Provide the (X, Y) coordinate of the cell's center where the given text is located.  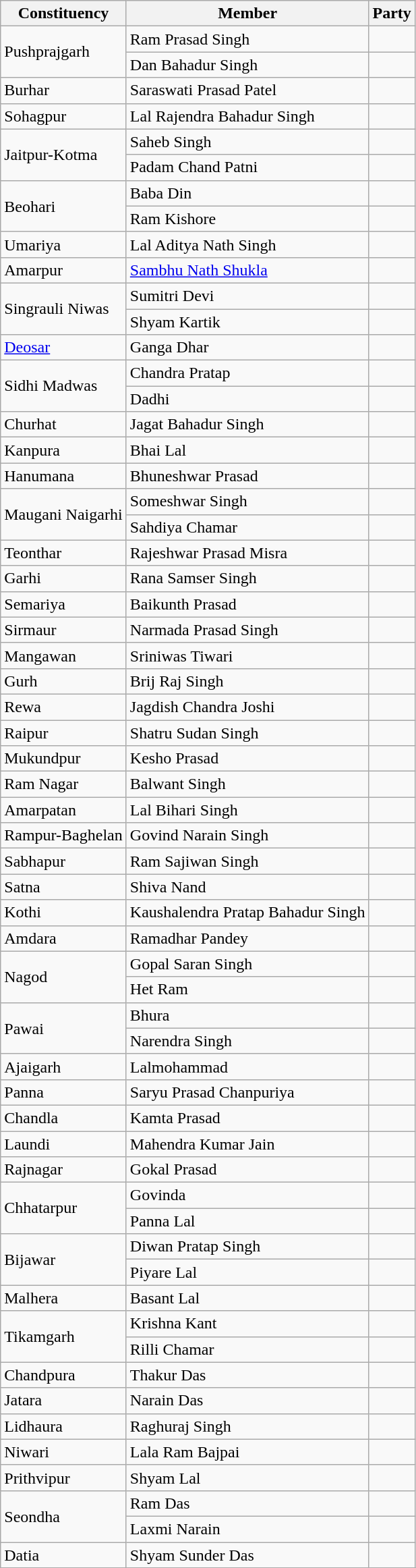
Baikunth Prasad (247, 604)
Bhuneshwar Prasad (247, 476)
Prithvipur (63, 1478)
Piyare Lal (247, 1272)
Raipur (63, 732)
Burhar (63, 90)
Kanpura (63, 450)
Shyam Sunder Das (247, 1555)
Kothi (63, 913)
Shyam Lal (247, 1478)
Panna Lal (247, 1221)
Jagat Bahadur Singh (247, 425)
Sabhapur (63, 861)
Chandpura (63, 1375)
Mangawan (63, 655)
Het Ram (247, 990)
Lalmohammad (247, 1066)
Sriniwas Tiwari (247, 655)
Deosar (63, 348)
Amdara (63, 938)
Niwari (63, 1452)
Sambhu Nath Shukla (247, 270)
Party (392, 13)
Pawai (63, 1028)
Beohari (63, 206)
Rana Samser Singh (247, 578)
Sidhi Madwas (63, 386)
Mukundpur (63, 759)
Govinda (247, 1195)
Ram Kishore (247, 219)
Rilli Chamar (247, 1349)
Laundi (63, 1144)
Semariya (63, 604)
Bhai Lal (247, 450)
Baba Din (247, 193)
Amarpatan (63, 810)
Raghuraj Singh (247, 1426)
Seondha (63, 1516)
Garhi (63, 578)
Ram Das (247, 1503)
Umariya (63, 244)
Shiva Nand (247, 887)
Lidhaura (63, 1426)
Sirmaur (63, 630)
Rampur-Baghelan (63, 836)
Gurh (63, 681)
Saryu Prasad Chanpuriya (247, 1092)
Chandra Pratap (247, 373)
Jaitpur-Kotma (63, 155)
Dadhi (247, 399)
Constituency (63, 13)
Bijawar (63, 1260)
Churhat (63, 425)
Satna (63, 887)
Krishna Kant (247, 1324)
Dan Bahadur Singh (247, 65)
Malhera (63, 1298)
Gokal Prasad (247, 1170)
Sohagpur (63, 116)
Thakur Das (247, 1375)
Ajaigarh (63, 1066)
Datia (63, 1555)
Someshwar Singh (247, 502)
Kesho Prasad (247, 759)
Basant Lal (247, 1298)
Chandla (63, 1118)
Diwan Pratap Singh (247, 1247)
Balwant Singh (247, 784)
Narendra Singh (247, 1041)
Chhatarpur (63, 1208)
Padam Chand Patni (247, 167)
Hanumana (63, 476)
Saraswati Prasad Patel (247, 90)
Lal Bihari Singh (247, 810)
Jagdish Chandra Joshi (247, 707)
Saheb Singh (247, 142)
Ram Nagar (63, 784)
Rajeshwar Prasad Misra (247, 553)
Sumitri Devi (247, 296)
Narain Das (247, 1401)
Ramadhar Pandey (247, 938)
Ganga Dhar (247, 348)
Lal Rajendra Bahadur Singh (247, 116)
Lala Ram Bajpai (247, 1452)
Ram Prasad Singh (247, 39)
Jatara (63, 1401)
Member (247, 13)
Singrauli Niwas (63, 308)
Sahdiya Chamar (247, 527)
Amarpur (63, 270)
Teonthar (63, 553)
Ram Sajiwan Singh (247, 861)
Brij Raj Singh (247, 681)
Kaushalendra Pratap Bahadur Singh (247, 913)
Shatru Sudan Singh (247, 732)
Shyam Kartik (247, 322)
Mahendra Kumar Jain (247, 1144)
Bhura (247, 1015)
Lal Aditya Nath Singh (247, 244)
Govind Narain Singh (247, 836)
Gopal Saran Singh (247, 964)
Narmada Prasad Singh (247, 630)
Tikamgarh (63, 1336)
Laxmi Narain (247, 1529)
Pushprajgarh (63, 52)
Nagod (63, 977)
Rewa (63, 707)
Panna (63, 1092)
Rajnagar (63, 1170)
Maugani Naigarhi (63, 514)
Kamta Prasad (247, 1118)
